Detect which cell encompasses the target text, then output its (X, Y) center coordinate. 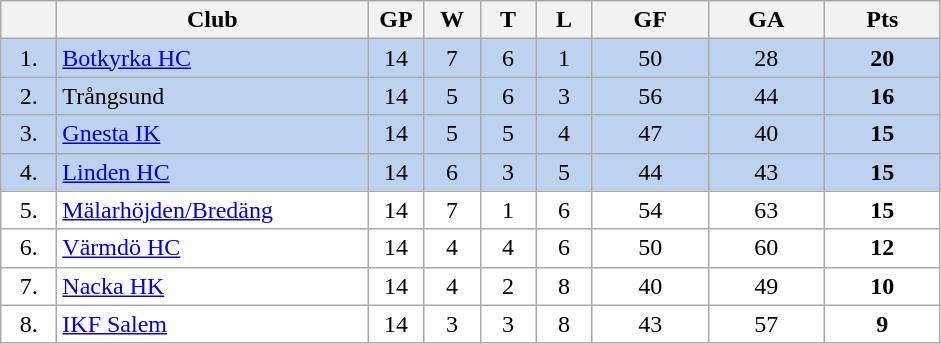
63 (766, 210)
GP (396, 20)
57 (766, 324)
9 (882, 324)
Club (212, 20)
8. (29, 324)
T (508, 20)
Gnesta IK (212, 134)
GA (766, 20)
49 (766, 286)
Mälarhöjden/Bredäng (212, 210)
2. (29, 96)
3. (29, 134)
7. (29, 286)
W (452, 20)
4. (29, 172)
5. (29, 210)
1. (29, 58)
IKF Salem (212, 324)
60 (766, 248)
2 (508, 286)
20 (882, 58)
6. (29, 248)
16 (882, 96)
56 (650, 96)
GF (650, 20)
Trångsund (212, 96)
10 (882, 286)
Pts (882, 20)
12 (882, 248)
28 (766, 58)
Linden HC (212, 172)
Nacka HK (212, 286)
54 (650, 210)
47 (650, 134)
Värmdö HC (212, 248)
Botkyrka HC (212, 58)
L (564, 20)
